Identify which cell holds the provided text, then report its [X, Y] central coordinate. 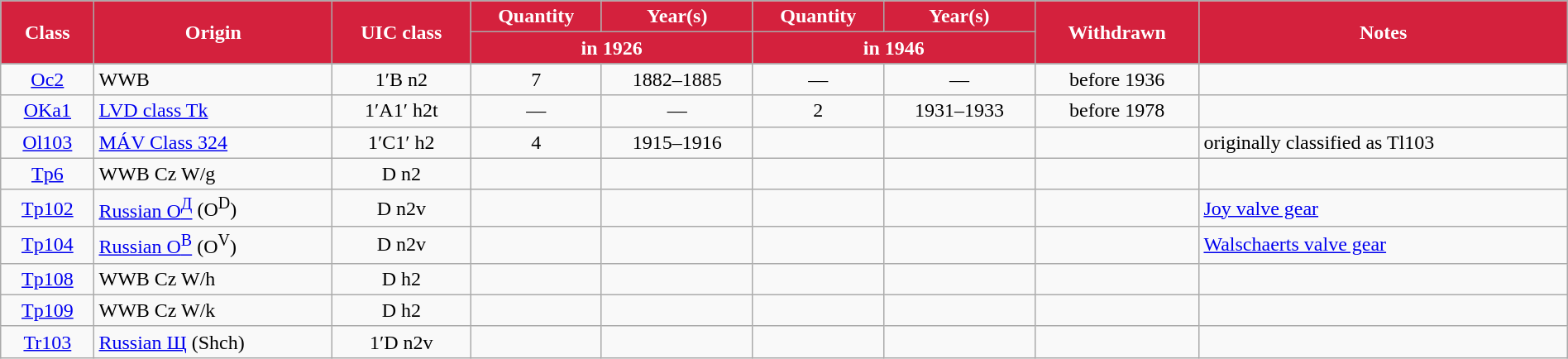
7 [536, 79]
UIC class [402, 32]
Notes [1383, 32]
1′A1′ h2t [402, 111]
Tp104 [48, 245]
4 [536, 142]
in 1926 [612, 48]
Tp102 [48, 208]
WWB Cz W/h [213, 279]
Tp108 [48, 279]
Ol103 [48, 142]
Tp6 [48, 174]
1′B n2 [402, 79]
LVD class Tk [213, 111]
1882–1885 [676, 79]
Joy valve gear [1383, 208]
Russian Щ (Shch) [213, 342]
1931–1933 [959, 111]
1′D n2v [402, 342]
MÁV Class 324 [213, 142]
OKa1 [48, 111]
Walschaerts valve gear [1383, 245]
Withdrawn [1116, 32]
D n2 [402, 174]
Russian OД (OD) [213, 208]
Tr103 [48, 342]
before 1936 [1116, 79]
WWB Cz W/g [213, 174]
Russian OВ (OV) [213, 245]
in 1946 [893, 48]
2 [818, 111]
1915–1916 [676, 142]
WWB Cz W/k [213, 310]
before 1978 [1116, 111]
Class [48, 32]
Oc2 [48, 79]
Origin [213, 32]
Tp109 [48, 310]
WWB [213, 79]
1′C1′ h2 [402, 142]
originally classified as Tl103 [1383, 142]
